Provide the [X, Y] coordinate of the cell's center where the given text is located.  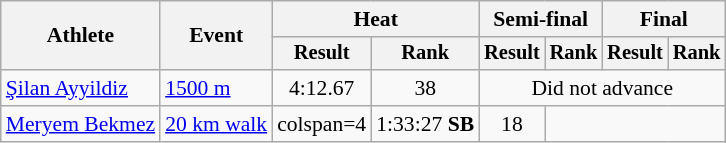
Athlete [80, 36]
1:33:27 SB [425, 124]
20 km walk [216, 124]
Heat [376, 19]
Final [664, 19]
38 [425, 88]
Did not advance [602, 88]
colspan=4 [322, 124]
4:12.67 [322, 88]
Meryem Bekmez [80, 124]
Event [216, 36]
1500 m [216, 88]
Şilan Ayyildiz [80, 88]
18 [512, 124]
Semi-final [540, 19]
